Return [x, y] of the center of cell containing provided text 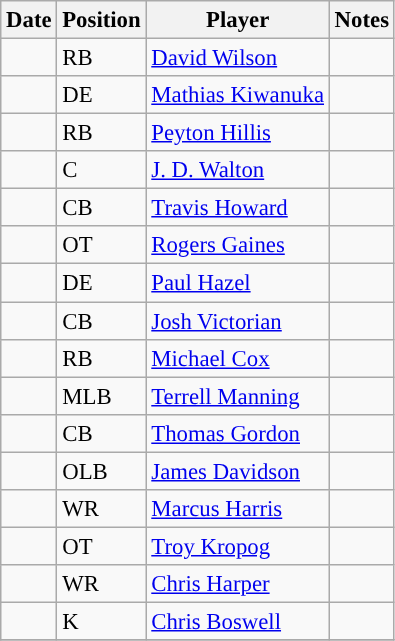
MLB [102, 396]
Date [29, 20]
Rogers Gaines [238, 245]
Position [102, 20]
Marcus Harris [238, 509]
Player [238, 20]
Notes [362, 20]
Thomas Gordon [238, 433]
C [102, 170]
Troy Kropog [238, 546]
James Davidson [238, 471]
Josh Victorian [238, 321]
David Wilson [238, 58]
Travis Howard [238, 208]
K [102, 621]
Chris Harper [238, 584]
Terrell Manning [238, 396]
Mathias Kiwanuka [238, 95]
Chris Boswell [238, 621]
Paul Hazel [238, 283]
OLB [102, 471]
Peyton Hillis [238, 133]
J. D. Walton [238, 170]
Michael Cox [238, 358]
